Capture the cell that displays the provided text and extract its (x, y) central coordinate. 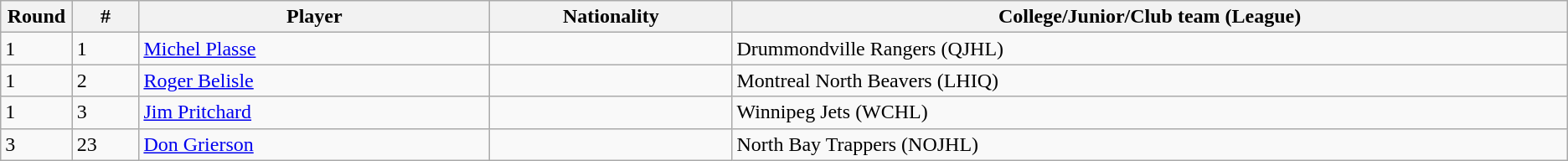
Round (37, 17)
Michel Plasse (315, 49)
Roger Belisle (315, 80)
North Bay Trappers (NOJHL) (1149, 144)
Nationality (611, 17)
Don Grierson (315, 144)
23 (106, 144)
Winnipeg Jets (WCHL) (1149, 112)
Jim Pritchard (315, 112)
Drummondville Rangers (QJHL) (1149, 49)
Player (315, 17)
# (106, 17)
Montreal North Beavers (LHIQ) (1149, 80)
College/Junior/Club team (League) (1149, 17)
2 (106, 80)
